Pinpoint the cell where the given text exists, returning its (X, Y) midpoint coordinate. 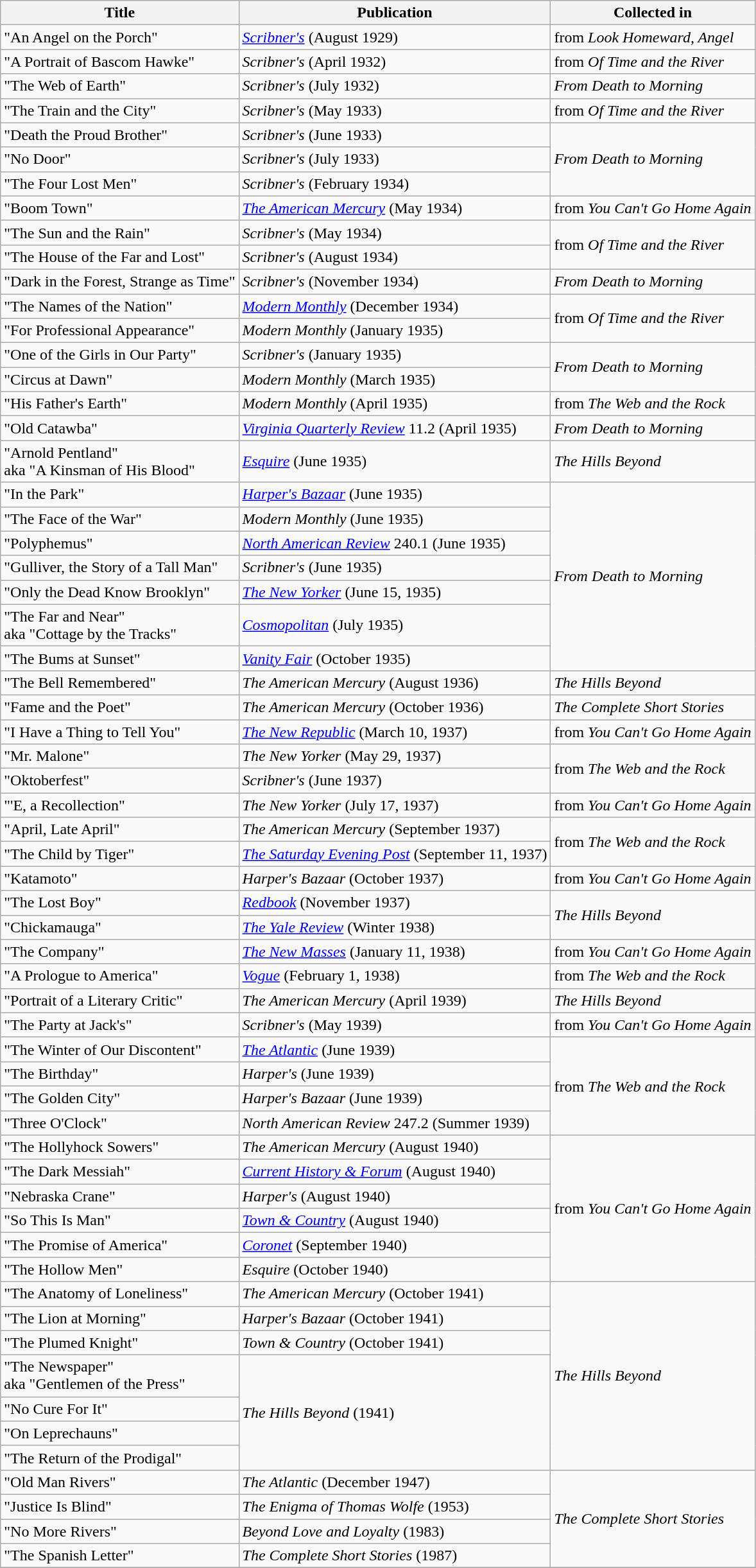
"Old Catawba" (119, 428)
"Three O'Clock" (119, 1123)
"A Prologue to America" (119, 976)
"The Spanish Letter" (119, 1556)
The American Mercury (September 1937) (395, 830)
The Yale Review (Winter 1938) (395, 927)
from Look Homeward, Angel (653, 37)
"Dark in the Forest, Strange as Time" (119, 281)
"The Lost Boy" (119, 903)
"Katamoto" (119, 878)
"Justice Is Blind" (119, 1506)
"Circus at Dawn" (119, 379)
The Hills Beyond (1941) (395, 1413)
"Boom Town" (119, 208)
The New Masses (January 11, 1938) (395, 952)
Harper's Bazaar (October 1941) (395, 1318)
Scribner's (August 1934) (395, 257)
"Chickamauga" (119, 927)
"No Cure For It" (119, 1409)
"The Bums at Sunset" (119, 658)
"The Newspaper"aka "Gentlemen of the Press" (119, 1375)
"The Web of Earth" (119, 86)
"The Hollow Men" (119, 1269)
The American Mercury (October 1936) (395, 707)
"One of the Girls in Our Party" (119, 355)
"Gulliver, the Story of a Tall Man" (119, 568)
"No More Rivers" (119, 1531)
"The Company" (119, 952)
Modern Monthly (June 1935) (395, 519)
"Portrait of a Literary Critic" (119, 1000)
The New Yorker (July 17, 1937) (395, 805)
North American Review 240.1 (June 1935) (395, 543)
The Complete Short Stories (1987) (395, 1556)
Scribner's (January 1935) (395, 355)
Beyond Love and Loyalty (1983) (395, 1531)
"An Angel on the Porch" (119, 37)
"The Party at Jack's" (119, 1025)
Modern Monthly (March 1935) (395, 379)
The New Yorker (June 15, 1935) (395, 592)
Scribner's (August 1929) (395, 37)
"The Sun and the Rain" (119, 232)
The New Yorker (May 29, 1937) (395, 756)
"The Plumed Knight" (119, 1343)
The American Mercury (April 1939) (395, 1000)
Scribner's (February 1934) (395, 184)
"The Four Lost Men" (119, 184)
"Polyphemus" (119, 543)
"The Names of the Nation" (119, 306)
"Death the Proud Brother" (119, 135)
"For Professional Appearance" (119, 331)
"Nebraska Crane" (119, 1196)
North American Review 247.2 (Summer 1939) (395, 1123)
The American Mercury (August 1936) (395, 683)
Coronet (September 1940) (395, 1245)
"The Bell Remembered" (119, 683)
"Old Man Rivers" (119, 1482)
"In the Park" (119, 494)
Harper's (June 1939) (395, 1074)
"The Dark Messiah" (119, 1172)
The American Mercury (October 1941) (395, 1294)
"Oktoberfest" (119, 781)
"The Return of the Prodigal" (119, 1458)
Virginia Quarterly Review 11.2 (April 1935) (395, 428)
Town & Country (August 1940) (395, 1221)
"The Hollyhock Sowers" (119, 1147)
The New Republic (March 10, 1937) (395, 731)
"No Door" (119, 159)
Scribner's (May 1939) (395, 1025)
Modern Monthly (December 1934) (395, 306)
"The Golden City" (119, 1098)
Harper's Bazaar (June 1935) (395, 494)
"A Portrait of Bascom Hawke" (119, 62)
"Mr. Malone" (119, 756)
The Atlantic (December 1947) (395, 1482)
Scribner's (April 1932) (395, 62)
"The Face of the War" (119, 519)
Town & Country (October 1941) (395, 1343)
Vanity Fair (October 1935) (395, 658)
Scribner's (July 1933) (395, 159)
Title (119, 13)
Vogue (February 1, 1938) (395, 976)
"His Father's Earth" (119, 404)
Publication (395, 13)
Scribner's (November 1934) (395, 281)
Modern Monthly (April 1935) (395, 404)
Scribner's (June 1933) (395, 135)
"I Have a Thing to Tell You" (119, 731)
"The Lion at Morning" (119, 1318)
"The House of the Far and Lost" (119, 257)
The Enigma of Thomas Wolfe (1953) (395, 1506)
"The Promise of America" (119, 1245)
The American Mercury (August 1940) (395, 1147)
Scribner's (July 1932) (395, 86)
Scribner's (June 1935) (395, 568)
Collected in (653, 13)
Scribner's (June 1937) (395, 781)
Cosmopolitan (July 1935) (395, 625)
Esquire (October 1940) (395, 1269)
"The Child by Tiger" (119, 854)
Harper's Bazaar (October 1937) (395, 878)
"Only the Dead Know Brooklyn" (119, 592)
The American Mercury (May 1934) (395, 208)
"So This Is Man" (119, 1221)
Redbook (November 1937) (395, 903)
Scribner's (May 1933) (395, 110)
Harper's (August 1940) (395, 1196)
"'E, a Recollection" (119, 805)
"The Far and Near"aka "Cottage by the Tracks" (119, 625)
Harper's Bazaar (June 1939) (395, 1098)
"Fame and the Poet" (119, 707)
"The Anatomy of Loneliness" (119, 1294)
"The Birthday" (119, 1074)
The Atlantic (June 1939) (395, 1049)
Scribner's (May 1934) (395, 232)
"April, Late April" (119, 830)
"The Train and the City" (119, 110)
"Arnold Pentland"aka "A Kinsman of His Blood" (119, 461)
Modern Monthly (January 1935) (395, 331)
Current History & Forum (August 1940) (395, 1172)
The Saturday Evening Post (September 11, 1937) (395, 854)
Esquire (June 1935) (395, 461)
"The Winter of Our Discontent" (119, 1049)
"On Leprechauns" (119, 1433)
